Determine the [X, Y] coordinate at the center of the cell enclosing the given text.  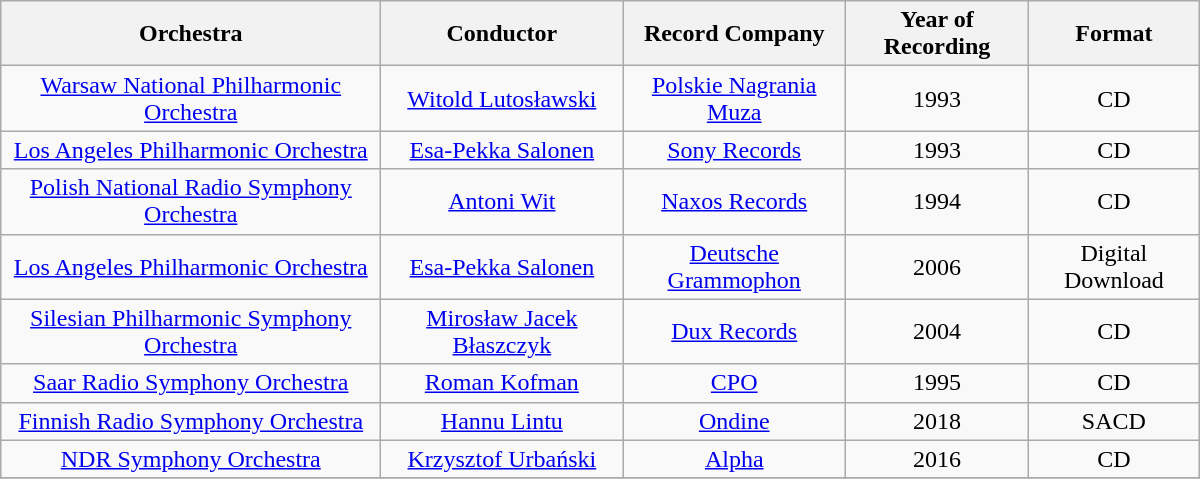
2016 [938, 459]
Krzysztof Urbański [502, 459]
Witold Lutosławski [502, 98]
Antoni Wit [502, 202]
Finnish Radio Symphony Orchestra [191, 421]
Alpha [734, 459]
Orchestra [191, 34]
Roman Kofman [502, 383]
Naxos Records [734, 202]
1994 [938, 202]
2018 [938, 421]
2006 [938, 266]
2004 [938, 332]
Conductor [502, 34]
Year of Recording [938, 34]
Mirosław Jacek Błaszczyk [502, 332]
Silesian Philharmonic Symphony Orchestra [191, 332]
Polish National Radio Symphony Orchestra [191, 202]
Ondine [734, 421]
Deutsche Grammophon [734, 266]
Polskie Nagrania Muza [734, 98]
CPO [734, 383]
Record Company [734, 34]
1995 [938, 383]
Digital Download [1114, 266]
Saar Radio Symphony Orchestra [191, 383]
Warsaw National Philharmonic Orchestra [191, 98]
Hannu Lintu [502, 421]
Sony Records [734, 150]
SACD [1114, 421]
Dux Records [734, 332]
NDR Symphony Orchestra [191, 459]
Format [1114, 34]
